Capture the cell that displays the provided text and extract its (x, y) central coordinate. 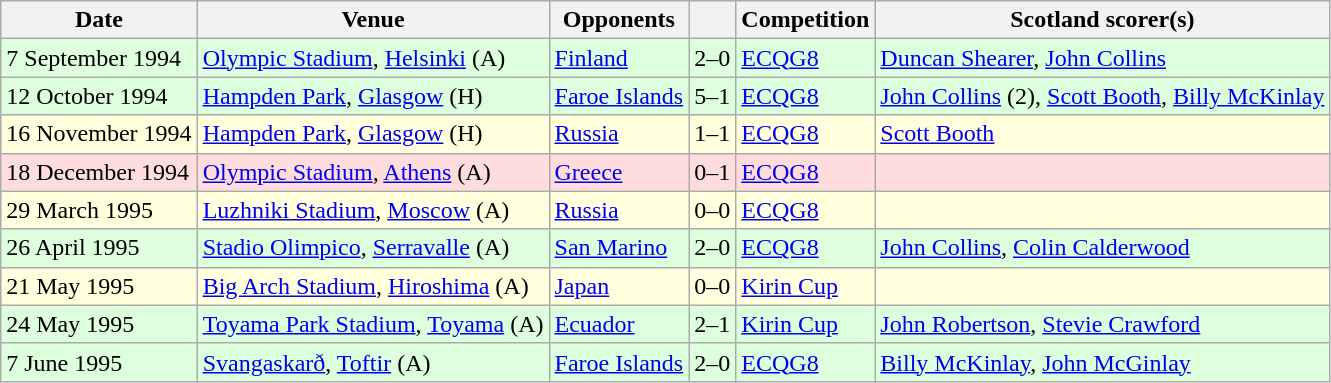
21 May 1995 (99, 286)
7 June 1995 (99, 362)
Opponents (619, 20)
7 September 1994 (99, 58)
Scotland scorer(s) (1102, 20)
5–1 (712, 96)
Greece (619, 172)
Stadio Olimpico, Serravalle (A) (373, 248)
Luzhniki Stadium, Moscow (A) (373, 210)
Venue (373, 20)
Date (99, 20)
John Robertson, Stevie Crawford (1102, 324)
12 October 1994 (99, 96)
Duncan Shearer, John Collins (1102, 58)
24 May 1995 (99, 324)
Competition (806, 20)
16 November 1994 (99, 134)
John Collins, Colin Calderwood (1102, 248)
San Marino (619, 248)
John Collins (2), Scott Booth, Billy McKinlay (1102, 96)
26 April 1995 (99, 248)
2–1 (712, 324)
0–1 (712, 172)
Billy McKinlay, John McGinlay (1102, 362)
29 March 1995 (99, 210)
Toyama Park Stadium, Toyama (A) (373, 324)
1–1 (712, 134)
18 December 1994 (99, 172)
Big Arch Stadium, Hiroshima (A) (373, 286)
Finland (619, 58)
Scott Booth (1102, 134)
Olympic Stadium, Athens (A) (373, 172)
Olympic Stadium, Helsinki (A) (373, 58)
Svangaskarð, Toftir (A) (373, 362)
Ecuador (619, 324)
Japan (619, 286)
